Search for the cell housing the specified text and yield its (X, Y) center coordinate. 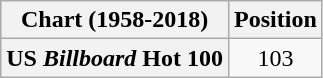
Position (276, 20)
Chart (1958-2018) (115, 20)
US Billboard Hot 100 (115, 58)
103 (276, 58)
